Return the (X, Y) coordinate for the center point of the cell that contains the specified text.  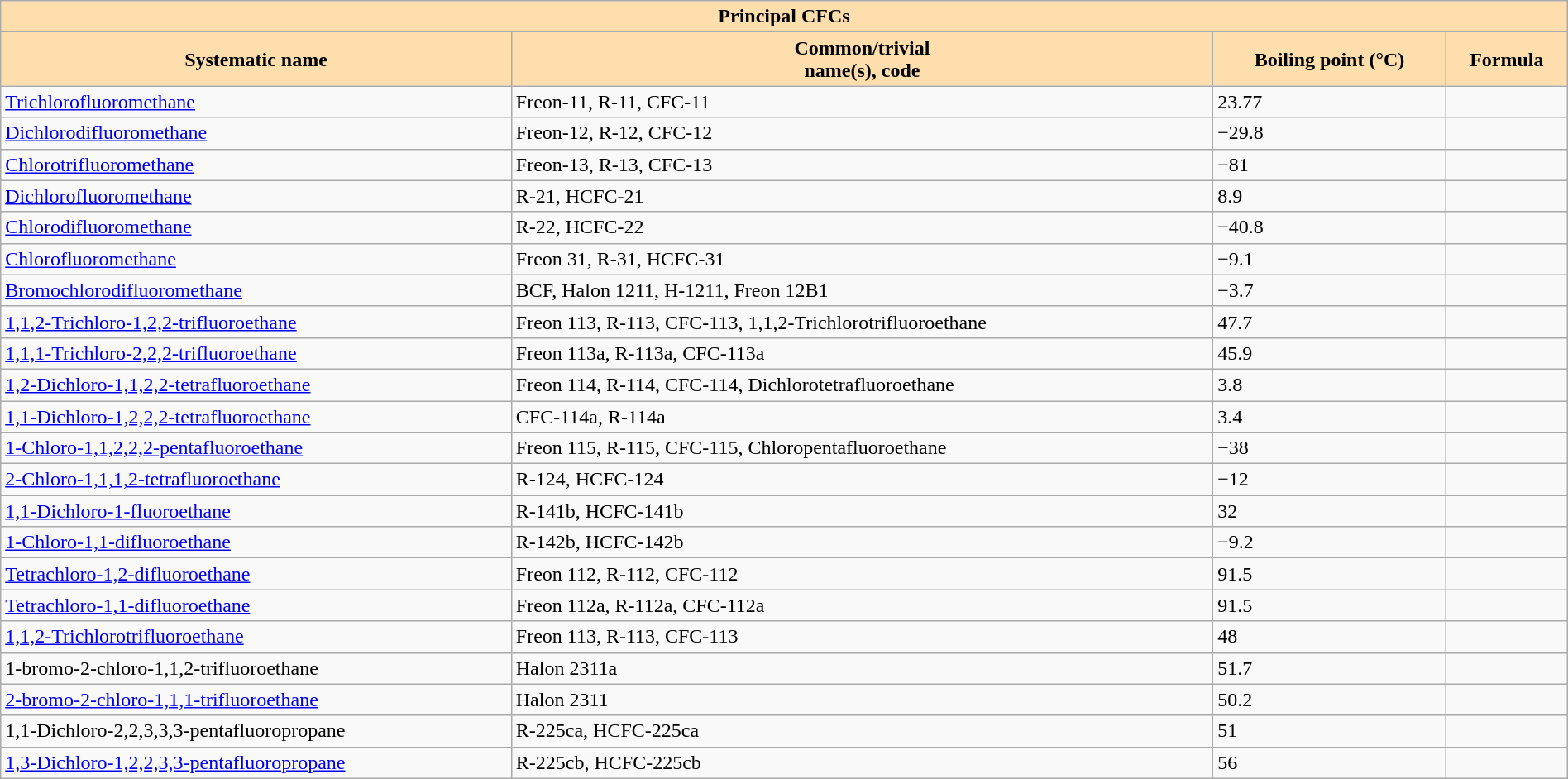
Freon 113, R-113, CFC-113, 1,1,2-Trichlorotrifluoroethane (862, 322)
Freon-13, R-13, CFC-13 (862, 165)
Dichlorofluoromethane (256, 196)
Boiling point (°C) (1330, 60)
51.7 (1330, 668)
Principal CFCs (784, 17)
Halon 2311 (862, 700)
R-22, HCFC-22 (862, 227)
1,2-Dichloro-1,1,2,2-tetrafluoroethane (256, 385)
1,1-Dichloro-2,2,3,3,3-pentafluoropropane (256, 731)
2-Chloro-1,1,1,2-tetrafluoroethane (256, 480)
Freon 31, R-31, HCFC-31 (862, 259)
8.9 (1330, 196)
1,1,2-Trichlorotrifluoroethane (256, 637)
Trichlorofluoromethane (256, 102)
1,1-Dichloro-1-fluoroethane (256, 511)
−38 (1330, 448)
1-Chloro-1,1-difluoroethane (256, 542)
Formula (1507, 60)
Freon-11, R-11, CFC-11 (862, 102)
45.9 (1330, 353)
2-bromo-2-chloro-1,1,1-trifluoroethane (256, 700)
1-Chloro-1,1,2,2,2-pentafluoroethane (256, 448)
Freon-12, R-12, CFC-12 (862, 133)
51 (1330, 731)
Freon 115, R-115, CFC-115, Chloropentafluoroethane (862, 448)
R-225cb, HCFC-225cb (862, 762)
Freon 114, R-114, CFC-114, Dichlorotetrafluoroethane (862, 385)
BCF, Halon 1211, H-1211, Freon 12B1 (862, 290)
3.4 (1330, 416)
−29.8 (1330, 133)
Tetrachloro-1,1-difluoroethane (256, 605)
R-225ca, HCFC-225ca (862, 731)
Bromochlorodifluoromethane (256, 290)
Freon 113, R-113, CFC-113 (862, 637)
R-124, HCFC-124 (862, 480)
1,1,1-Trichloro-2,2,2-trifluoroethane (256, 353)
Halon 2311a (862, 668)
1,1,2-Trichloro-1,2,2-trifluoroethane (256, 322)
−12 (1330, 480)
Chlorodifluoromethane (256, 227)
Freon 112, R-112, CFC-112 (862, 574)
47.7 (1330, 322)
Chlorofluoromethane (256, 259)
Common/trivial name(s), code (862, 60)
Dichlorodifluoromethane (256, 133)
1,3-Dichloro-1,2,2,3,3-pentafluoropropane (256, 762)
32 (1330, 511)
−9.2 (1330, 542)
−9.1 (1330, 259)
48 (1330, 637)
CFC-114a, R-114a (862, 416)
Freon 113a, R-113a, CFC-113a (862, 353)
23.77 (1330, 102)
R-142b, HCFC-142b (862, 542)
1-bromo-2-chloro-1,1,2-trifluoroethane (256, 668)
R-141b, HCFC-141b (862, 511)
Freon 112a, R-112a, CFC-112a (862, 605)
R-21, HCFC-21 (862, 196)
56 (1330, 762)
Chlorotrifluoromethane (256, 165)
50.2 (1330, 700)
3.8 (1330, 385)
Tetrachloro-1,2-difluoroethane (256, 574)
−81 (1330, 165)
Systematic name (256, 60)
−40.8 (1330, 227)
−3.7 (1330, 290)
1,1-Dichloro-1,2,2,2-tetrafluoroethane (256, 416)
